Output the (x, y) coordinate of the center of the cell containing the given text.  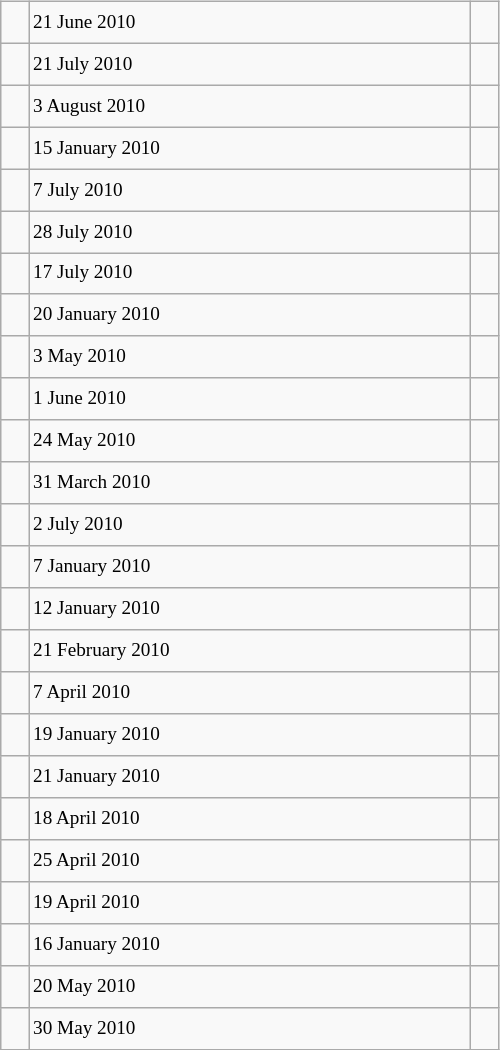
15 January 2010 (249, 148)
21 June 2010 (249, 22)
31 March 2010 (249, 483)
21 July 2010 (249, 64)
20 January 2010 (249, 315)
28 July 2010 (249, 232)
18 April 2010 (249, 819)
3 May 2010 (249, 357)
30 May 2010 (249, 1028)
12 January 2010 (249, 609)
24 May 2010 (249, 441)
25 April 2010 (249, 861)
19 January 2010 (249, 735)
21 January 2010 (249, 777)
19 April 2010 (249, 902)
7 January 2010 (249, 567)
3 August 2010 (249, 106)
7 July 2010 (249, 190)
21 February 2010 (249, 651)
1 June 2010 (249, 399)
16 January 2010 (249, 944)
7 April 2010 (249, 693)
17 July 2010 (249, 274)
20 May 2010 (249, 986)
2 July 2010 (249, 525)
